Search for the cell housing the specified text and yield its [x, y] center coordinate. 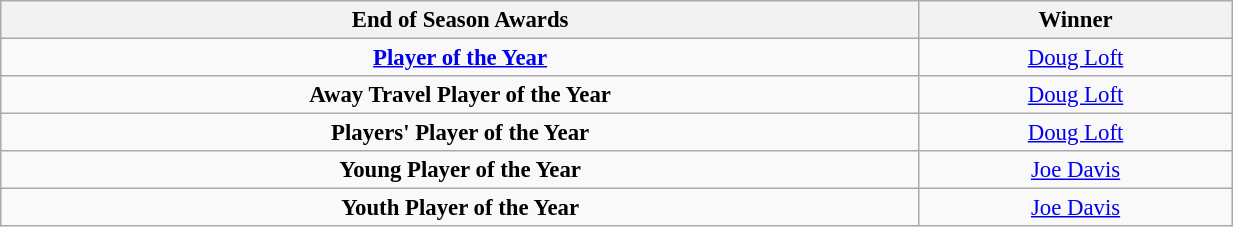
End of Season Awards [460, 20]
Winner [1075, 20]
Player of the Year [460, 58]
Away Travel Player of the Year [460, 95]
Youth Player of the Year [460, 208]
Young Player of the Year [460, 170]
Players' Player of the Year [460, 133]
